Capture the cell that displays the provided text and extract its (x, y) central coordinate. 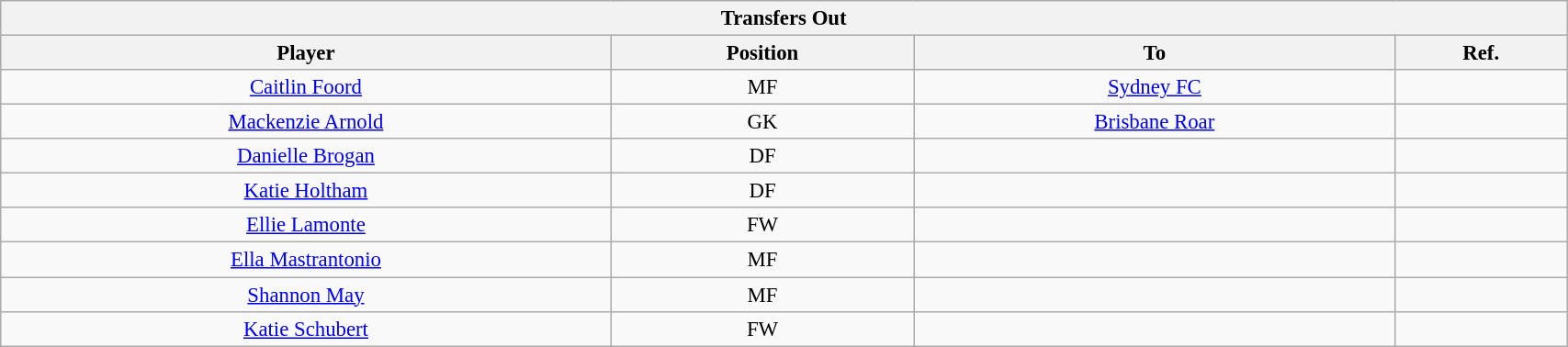
Ref. (1481, 53)
Sydney FC (1155, 87)
Player (306, 53)
Transfers Out (784, 18)
Position (762, 53)
Ella Mastrantonio (306, 260)
To (1155, 53)
Brisbane Roar (1155, 122)
Katie Schubert (306, 329)
Shannon May (306, 295)
Caitlin Foord (306, 87)
Ellie Lamonte (306, 225)
GK (762, 122)
Katie Holtham (306, 191)
Danielle Brogan (306, 156)
Mackenzie Arnold (306, 122)
